Extract the [x, y] coordinate from the center of the cell holding the provided text.  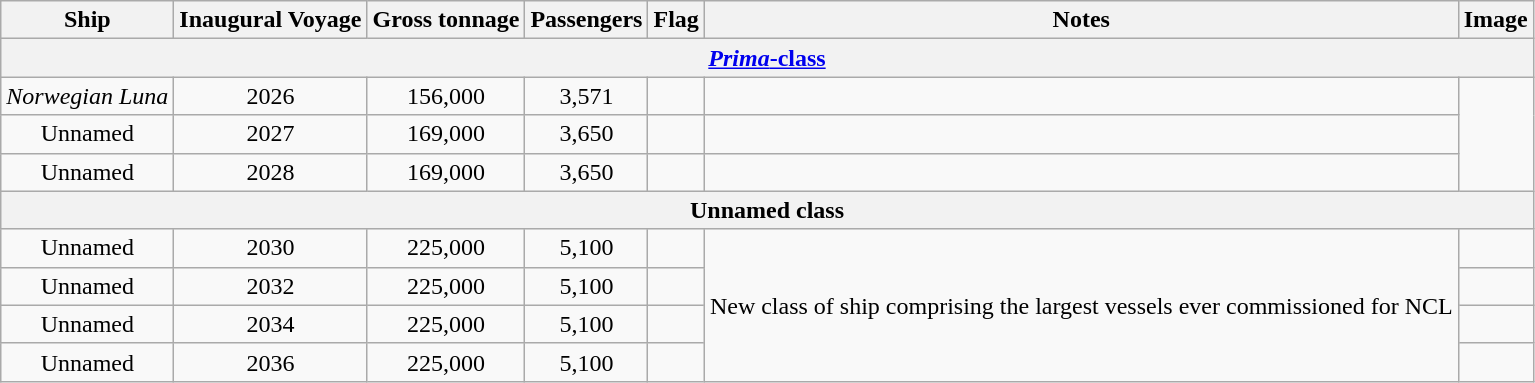
Norwegian Luna [88, 96]
3,571 [586, 96]
2030 [270, 248]
2032 [270, 286]
Prima-class [767, 58]
2028 [270, 172]
2026 [270, 96]
2036 [270, 362]
Image [1496, 20]
Passengers [586, 20]
Flag [676, 20]
156,000 [446, 96]
2034 [270, 324]
Ship [88, 20]
2027 [270, 134]
Gross tonnage [446, 20]
Inaugural Voyage [270, 20]
Notes [1081, 20]
New class of ship comprising the largest vessels ever commissioned for NCL [1081, 305]
Unnamed class [767, 210]
